Scan for the cell matching the given text and deliver its [X, Y] coordinate at center. 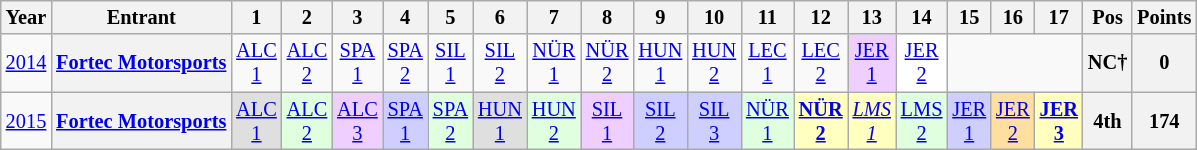
16 [1013, 17]
4 [406, 17]
Entrant [141, 17]
4th [1108, 121]
LEC2 [821, 63]
LMS1 [872, 121]
12 [821, 17]
13 [872, 17]
1 [256, 17]
17 [1059, 17]
2 [307, 17]
174 [1164, 121]
2015 [26, 121]
Year [26, 17]
0 [1164, 63]
15 [969, 17]
2014 [26, 63]
LEC1 [768, 63]
NC† [1108, 63]
14 [922, 17]
JER3 [1059, 121]
LMS2 [922, 121]
10 [714, 17]
Points [1164, 17]
8 [608, 17]
5 [450, 17]
3 [357, 17]
6 [500, 17]
Pos [1108, 17]
ALC3 [357, 121]
11 [768, 17]
9 [660, 17]
7 [554, 17]
SIL3 [714, 121]
